Capture the cell that displays the provided text and extract its (X, Y) central coordinate. 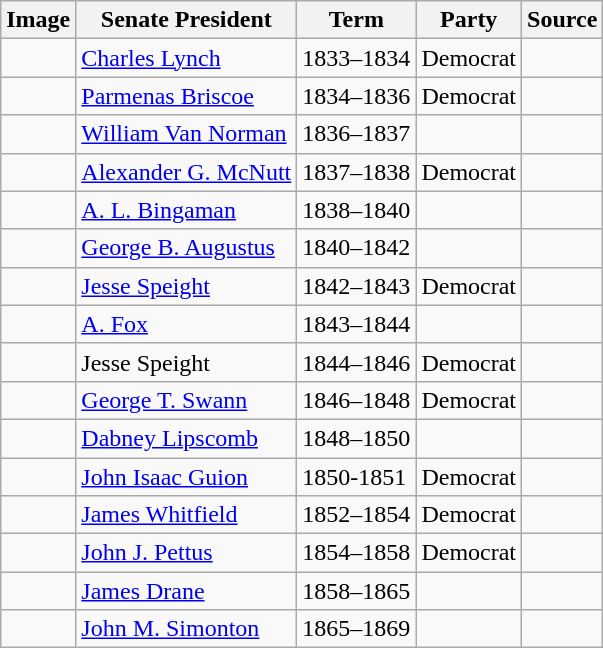
George B. Augustus (186, 248)
William Van Norman (186, 134)
1834–1836 (356, 96)
Source (562, 20)
1848–1850 (356, 438)
1837–1838 (356, 172)
A. Fox (186, 324)
1838–1840 (356, 210)
1850-1851 (356, 477)
John M. Simonton (186, 629)
1840–1842 (356, 248)
Image (38, 20)
1852–1854 (356, 515)
Charles Lynch (186, 58)
John Isaac Guion (186, 477)
A. L. Bingaman (186, 210)
James Drane (186, 591)
1842–1843 (356, 286)
Alexander G. McNutt (186, 172)
John J. Pettus (186, 553)
George T. Swann (186, 400)
Term (356, 20)
Parmenas Briscoe (186, 96)
1865–1869 (356, 629)
1854–1858 (356, 553)
1836–1837 (356, 134)
Dabney Lipscomb (186, 438)
James Whitfield (186, 515)
Senate President (186, 20)
1858–1865 (356, 591)
Party (469, 20)
1843–1844 (356, 324)
1844–1846 (356, 362)
1846–1848 (356, 400)
1833–1834 (356, 58)
